Capture the cell that displays the provided text and extract its (X, Y) central coordinate. 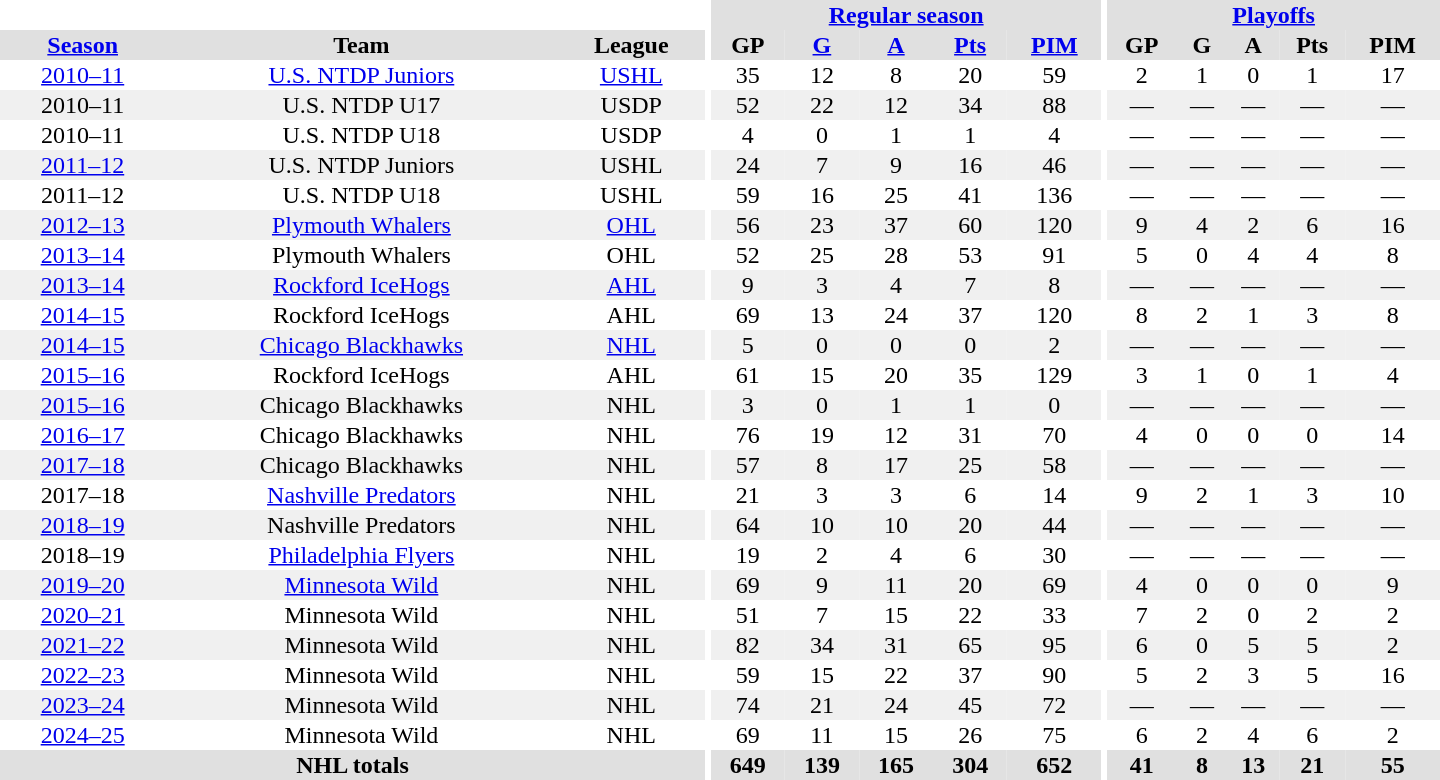
304 (970, 765)
Season (82, 45)
91 (1054, 255)
Philadelphia Flyers (361, 555)
58 (1054, 465)
33 (1054, 615)
2023–24 (82, 705)
82 (748, 645)
Regular season (906, 15)
95 (1054, 645)
652 (1054, 765)
74 (748, 705)
2016–17 (82, 435)
75 (1054, 735)
28 (896, 255)
76 (748, 435)
51 (748, 615)
165 (896, 765)
NHL totals (352, 765)
649 (748, 765)
72 (1054, 705)
64 (748, 525)
44 (1054, 525)
2020–21 (82, 615)
23 (822, 225)
90 (1054, 675)
60 (970, 225)
2024–25 (82, 735)
2021–22 (82, 645)
Playoffs (1274, 15)
2019–20 (82, 585)
30 (1054, 555)
65 (970, 645)
26 (970, 735)
League (631, 45)
88 (1054, 105)
Team (361, 45)
2012–13 (82, 225)
U.S. NTDP U17 (361, 105)
70 (1054, 435)
61 (748, 375)
46 (1054, 165)
56 (748, 225)
53 (970, 255)
45 (970, 705)
2022–23 (82, 675)
57 (748, 465)
55 (1392, 765)
136 (1054, 195)
129 (1054, 375)
139 (822, 765)
